Search for the cell housing the specified text and yield its [x, y] center coordinate. 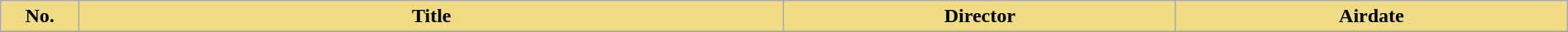
Airdate [1372, 16]
Title [432, 16]
Director [980, 16]
No. [40, 16]
